Scan for the cell matching the given text and deliver its [x, y] coordinate at center. 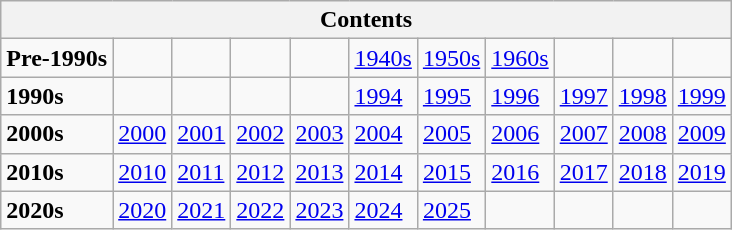
2002 [260, 134]
2000s [57, 134]
2010s [57, 172]
1940s [383, 58]
2011 [202, 172]
1960s [520, 58]
2021 [202, 210]
2019 [702, 172]
2020s [57, 210]
1996 [520, 96]
1994 [383, 96]
2017 [584, 172]
2015 [451, 172]
2007 [584, 134]
2005 [451, 134]
1990s [57, 96]
2025 [451, 210]
2022 [260, 210]
1950s [451, 58]
2014 [383, 172]
2010 [142, 172]
Contents [366, 20]
2009 [702, 134]
2008 [642, 134]
2006 [520, 134]
2001 [202, 134]
1995 [451, 96]
1998 [642, 96]
2016 [520, 172]
2012 [260, 172]
2024 [383, 210]
Pre-1990s [57, 58]
2013 [320, 172]
2023 [320, 210]
2018 [642, 172]
1999 [702, 96]
2003 [320, 134]
1997 [584, 96]
2000 [142, 134]
2004 [383, 134]
2020 [142, 210]
